Provide the (x, y) coordinate of the cell's center where the given text is located.  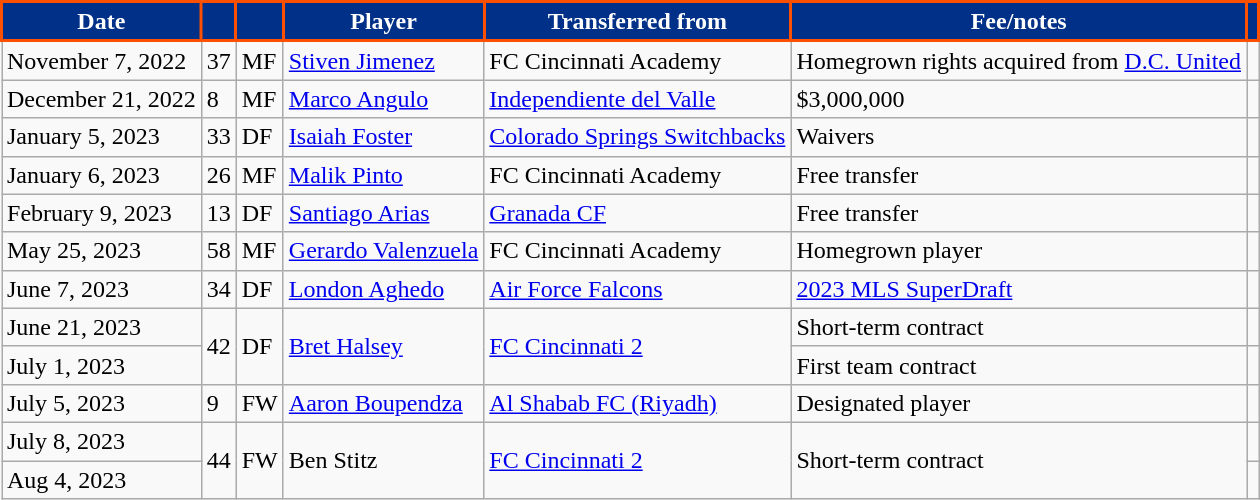
13 (218, 213)
Bret Halsey (384, 346)
Isaiah Foster (384, 137)
Malik Pinto (384, 175)
Stiven Jimenez (384, 60)
44 (218, 460)
34 (218, 289)
First team contract (1019, 365)
42 (218, 346)
December 21, 2022 (102, 99)
May 25, 2023 (102, 251)
June 21, 2023 (102, 327)
Colorado Springs Switchbacks (638, 137)
Date (102, 22)
2023 MLS SuperDraft (1019, 289)
Fee/notes (1019, 22)
Homegrown rights acquired from D.C. United (1019, 60)
58 (218, 251)
July 8, 2023 (102, 441)
26 (218, 175)
Al Shabab FC (Riyadh) (638, 403)
July 1, 2023 (102, 365)
Homegrown player (1019, 251)
London Aghedo (384, 289)
37 (218, 60)
February 9, 2023 (102, 213)
Designated player (1019, 403)
Waivers (1019, 137)
November 7, 2022 (102, 60)
Air Force Falcons (638, 289)
8 (218, 99)
Independiente del Valle (638, 99)
Aaron Boupendza (384, 403)
January 6, 2023 (102, 175)
Aug 4, 2023 (102, 479)
June 7, 2023 (102, 289)
9 (218, 403)
January 5, 2023 (102, 137)
Santiago Arias (384, 213)
33 (218, 137)
July 5, 2023 (102, 403)
Player (384, 22)
Marco Angulo (384, 99)
$3,000,000 (1019, 99)
Gerardo Valenzuela (384, 251)
Granada CF (638, 213)
Transferred from (638, 22)
Ben Stitz (384, 460)
